Identify which cell holds the provided text, then report its [X, Y] central coordinate. 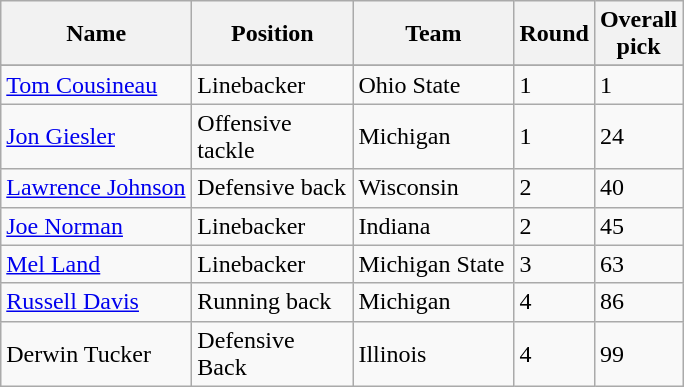
Mel Land [96, 264]
99 [638, 354]
Defensive Back [272, 354]
Michigan State [434, 264]
Position [272, 34]
86 [638, 302]
24 [638, 136]
45 [638, 226]
Joe Norman [96, 226]
Tom Cousineau [96, 85]
Round [554, 34]
40 [638, 188]
Ohio State [434, 85]
Jon Giesler [96, 136]
Defensive back [272, 188]
Illinois [434, 354]
Lawrence Johnson [96, 188]
Overall pick [638, 34]
Wisconsin [434, 188]
Derwin Tucker [96, 354]
Team [434, 34]
Offensive tackle [272, 136]
Russell Davis [96, 302]
Running back [272, 302]
Name [96, 34]
Indiana [434, 226]
3 [554, 264]
63 [638, 264]
